Identify which cell holds the provided text, then report its [X, Y] central coordinate. 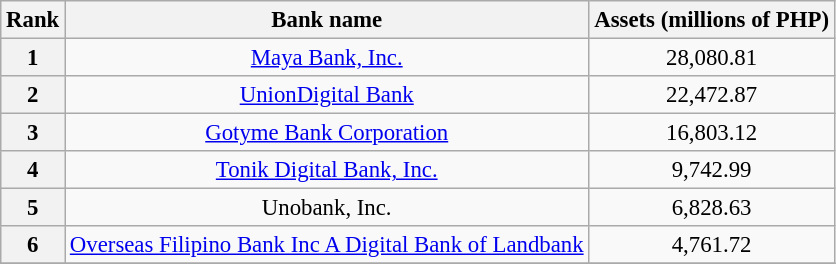
6 [33, 245]
9,742.99 [712, 170]
UnionDigital Bank [327, 95]
16,803.12 [712, 133]
Maya Bank, Inc. [327, 58]
Rank [33, 20]
Unobank, Inc. [327, 208]
Bank name [327, 20]
Overseas Filipino Bank Inc A Digital Bank of Landbank [327, 245]
6,828.63 [712, 208]
22,472.87 [712, 95]
1 [33, 58]
5 [33, 208]
4 [33, 170]
Tonik Digital Bank, Inc. [327, 170]
4,761.72 [712, 245]
2 [33, 95]
3 [33, 133]
Gotyme Bank Corporation [327, 133]
Assets (millions of PHP) [712, 20]
28,080.81 [712, 58]
